Extract the [x, y] coordinate from the center of the cell holding the provided text.  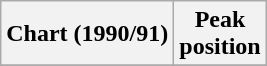
Chart (1990/91) [88, 34]
Peakposition [220, 34]
